Return (x, y) of the center of cell containing provided text 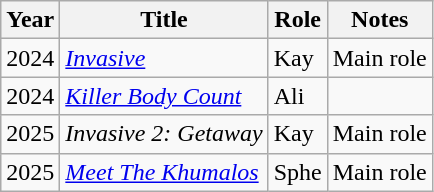
Killer Body Count (164, 96)
Invasive (164, 58)
Ali (298, 96)
Title (164, 20)
Year (30, 20)
Meet The Khumalos (164, 172)
Notes (380, 20)
Invasive 2: Getaway (164, 134)
Role (298, 20)
Sphe (298, 172)
